Return the [X, Y] coordinate for the center point of the cell that contains the specified text.  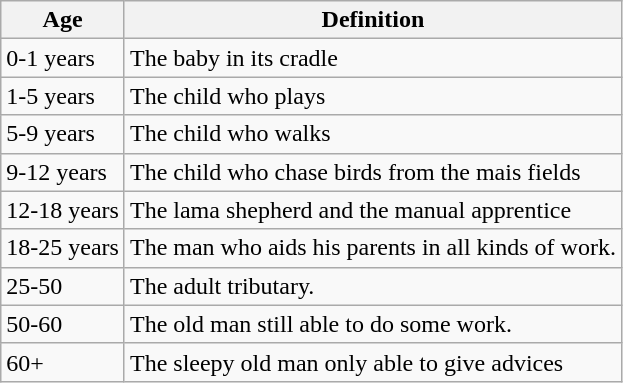
1-5 years [63, 96]
The lama shepherd and the manual apprentice [372, 210]
60+ [63, 362]
0-1 years [63, 58]
Age [63, 20]
The child who plays [372, 96]
50-60 [63, 324]
5-9 years [63, 134]
The adult tributary. [372, 286]
The child who walks [372, 134]
12-18 years [63, 210]
25-50 [63, 286]
The old man still able to do some work. [372, 324]
Definition [372, 20]
The baby in its cradle [372, 58]
The sleepy old man only able to give advices [372, 362]
The child who chase birds from the mais fields [372, 172]
9-12 years [63, 172]
18-25 years [63, 248]
The man who aids his parents in all kinds of work. [372, 248]
